Detect which cell encompasses the target text, then output its [X, Y] center coordinate. 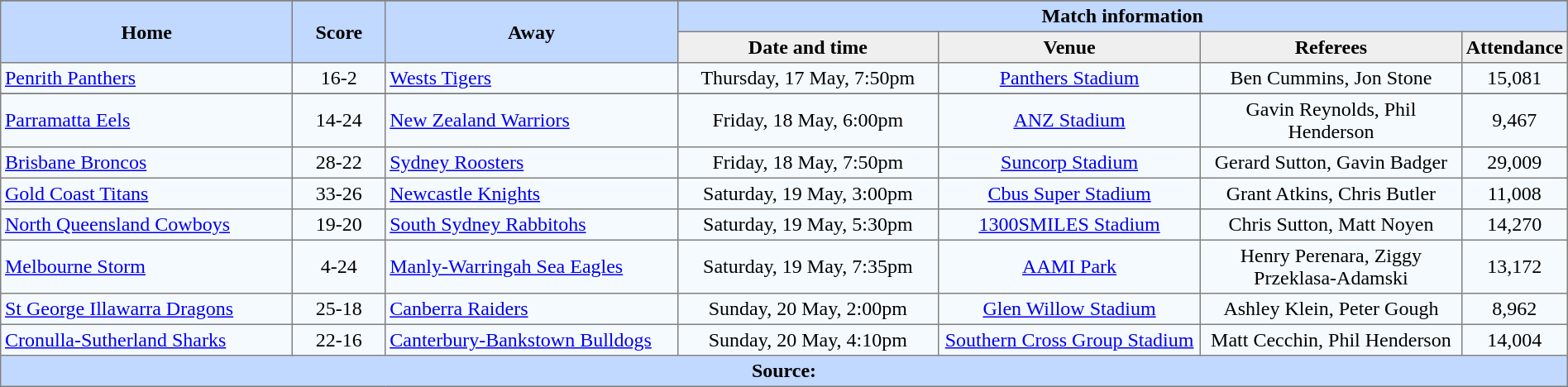
Source: [784, 371]
13,172 [1514, 266]
1300SMILES Stadium [1070, 225]
33-26 [339, 193]
Date and time [808, 47]
Melbourne Storm [147, 266]
11,008 [1514, 193]
22-16 [339, 340]
Saturday, 19 May, 5:30pm [808, 225]
Canberra Raiders [531, 309]
25-18 [339, 309]
15,081 [1514, 79]
New Zealand Warriors [531, 120]
Referees [1331, 47]
Henry Perenara, Ziggy Przeklasa-Adamski [1331, 266]
4-24 [339, 266]
Penrith Panthers [147, 79]
14,270 [1514, 225]
Away [531, 31]
Score [339, 31]
Cronulla-Sutherland Sharks [147, 340]
Canterbury-Bankstown Bulldogs [531, 340]
Manly-Warringah Sea Eagles [531, 266]
Matt Cecchin, Phil Henderson [1331, 340]
Newcastle Knights [531, 193]
St George Illawarra Dragons [147, 309]
Sunday, 20 May, 2:00pm [808, 309]
Wests Tigers [531, 79]
Glen Willow Stadium [1070, 309]
Match information [1122, 17]
9,467 [1514, 120]
Cbus Super Stadium [1070, 193]
ANZ Stadium [1070, 120]
Gold Coast Titans [147, 193]
Gavin Reynolds, Phil Henderson [1331, 120]
Panthers Stadium [1070, 79]
Ben Cummins, Jon Stone [1331, 79]
Chris Sutton, Matt Noyen [1331, 225]
Gerard Sutton, Gavin Badger [1331, 163]
Thursday, 17 May, 7:50pm [808, 79]
Sunday, 20 May, 4:10pm [808, 340]
Brisbane Broncos [147, 163]
14-24 [339, 120]
Sydney Roosters [531, 163]
North Queensland Cowboys [147, 225]
South Sydney Rabbitohs [531, 225]
Saturday, 19 May, 7:35pm [808, 266]
Attendance [1514, 47]
14,004 [1514, 340]
Venue [1070, 47]
Home [147, 31]
Ashley Klein, Peter Gough [1331, 309]
Friday, 18 May, 6:00pm [808, 120]
19-20 [339, 225]
Southern Cross Group Stadium [1070, 340]
28-22 [339, 163]
Friday, 18 May, 7:50pm [808, 163]
Parramatta Eels [147, 120]
AAMI Park [1070, 266]
8,962 [1514, 309]
Saturday, 19 May, 3:00pm [808, 193]
16-2 [339, 79]
29,009 [1514, 163]
Grant Atkins, Chris Butler [1331, 193]
Suncorp Stadium [1070, 163]
